Detect which cell encompasses the target text, then output its [X, Y] center coordinate. 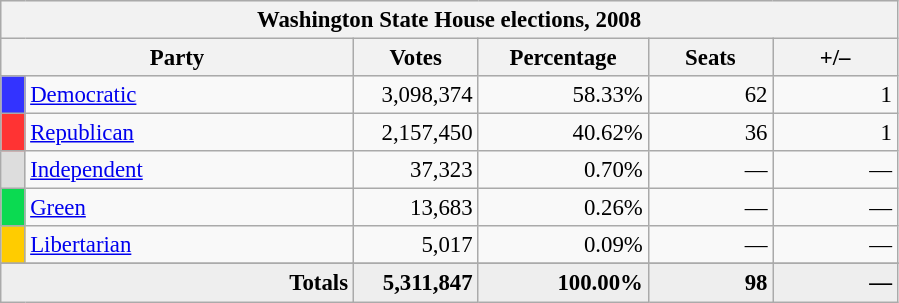
0.70% [563, 170]
13,683 [416, 208]
Party [178, 58]
5,311,847 [416, 283]
0.09% [563, 245]
Votes [416, 58]
Seats [710, 58]
Democratic [189, 95]
Totals [178, 283]
Washington State House elections, 2008 [450, 20]
40.62% [563, 133]
+/– [836, 58]
2,157,450 [416, 133]
62 [710, 95]
36 [710, 133]
Green [189, 208]
100.00% [563, 283]
Percentage [563, 58]
Independent [189, 170]
5,017 [416, 245]
Republican [189, 133]
37,323 [416, 170]
58.33% [563, 95]
98 [710, 283]
0.26% [563, 208]
Libertarian [189, 245]
3,098,374 [416, 95]
